Pinpoint the cell where the given text exists, returning its (X, Y) midpoint coordinate. 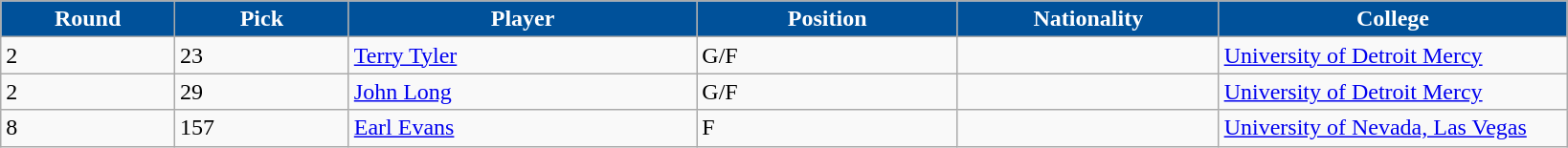
John Long (523, 92)
23 (262, 55)
University of Nevada, Las Vegas (1393, 128)
8 (88, 128)
157 (262, 128)
Nationality (1087, 19)
F (827, 128)
Round (88, 19)
College (1393, 19)
Pick (262, 19)
Terry Tyler (523, 55)
Position (827, 19)
29 (262, 92)
Earl Evans (523, 128)
Player (523, 19)
